Locate the cell with the specified text and output its [X, Y] center coordinate. 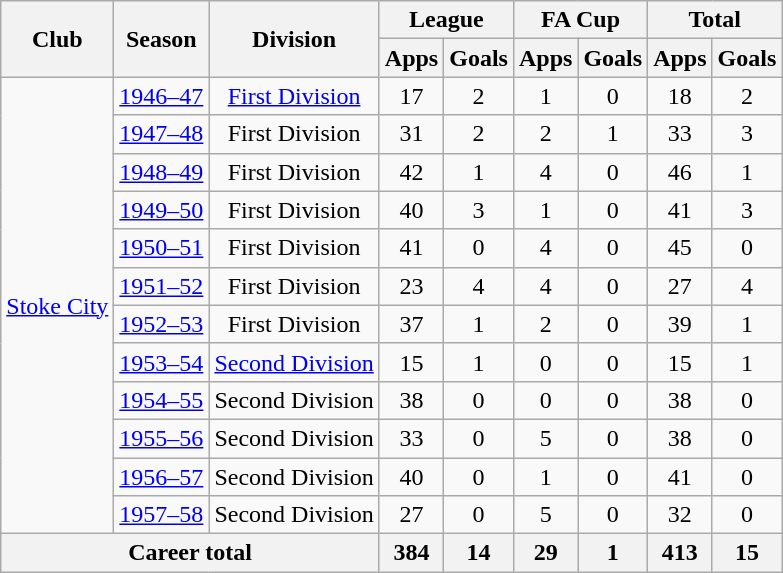
18 [680, 96]
1946–47 [162, 96]
32 [680, 515]
1949–50 [162, 210]
Stoke City [58, 306]
37 [411, 324]
Club [58, 39]
League [446, 20]
42 [411, 172]
1951–52 [162, 286]
1952–53 [162, 324]
1957–58 [162, 515]
29 [545, 553]
14 [479, 553]
FA Cup [580, 20]
1953–54 [162, 362]
17 [411, 96]
Total [715, 20]
384 [411, 553]
46 [680, 172]
1948–49 [162, 172]
45 [680, 248]
Division [294, 39]
1947–48 [162, 134]
1955–56 [162, 438]
Season [162, 39]
1956–57 [162, 477]
23 [411, 286]
39 [680, 324]
1954–55 [162, 400]
Career total [190, 553]
413 [680, 553]
1950–51 [162, 248]
31 [411, 134]
